From the cell containing the given text, extract its center point as (X, Y) coordinate. 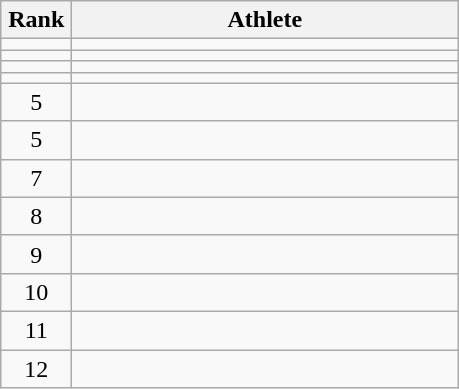
Rank (36, 20)
10 (36, 292)
11 (36, 330)
8 (36, 216)
12 (36, 369)
9 (36, 254)
Athlete (265, 20)
7 (36, 178)
